From the cell containing the given text, extract its center point as (x, y) coordinate. 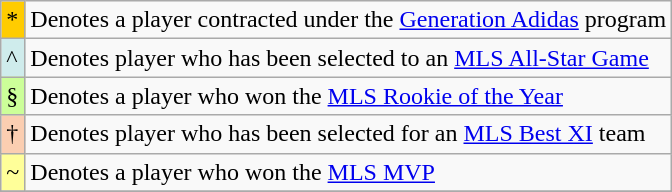
~ (13, 172)
Denotes player who has been selected to an MLS All-Star Game (348, 58)
^ (13, 58)
* (13, 20)
Denotes a player contracted under the Generation Adidas program (348, 20)
Denotes player who has been selected for an MLS Best XI team (348, 134)
Denotes a player who won the MLS Rookie of the Year (348, 96)
§ (13, 96)
Denotes a player who won the MLS MVP (348, 172)
† (13, 134)
